Return the [x, y] coordinate for the center point of the cell that contains the specified text.  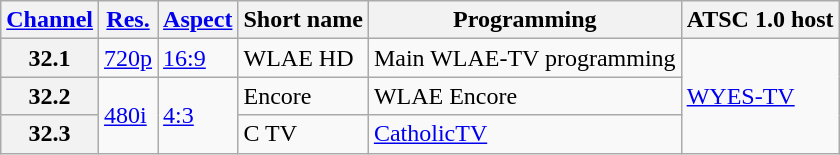
Channel [50, 20]
CatholicTV [524, 134]
4:3 [198, 115]
Res. [128, 20]
32.1 [50, 58]
Programming [524, 20]
WYES-TV [760, 96]
480i [128, 115]
16:9 [198, 58]
ATSC 1.0 host [760, 20]
C TV [303, 134]
Aspect [198, 20]
32.3 [50, 134]
Encore [303, 96]
32.2 [50, 96]
WLAE HD [303, 58]
WLAE Encore [524, 96]
Short name [303, 20]
720p [128, 58]
Main WLAE-TV programming [524, 58]
